Return [x, y] of the center of cell containing provided text 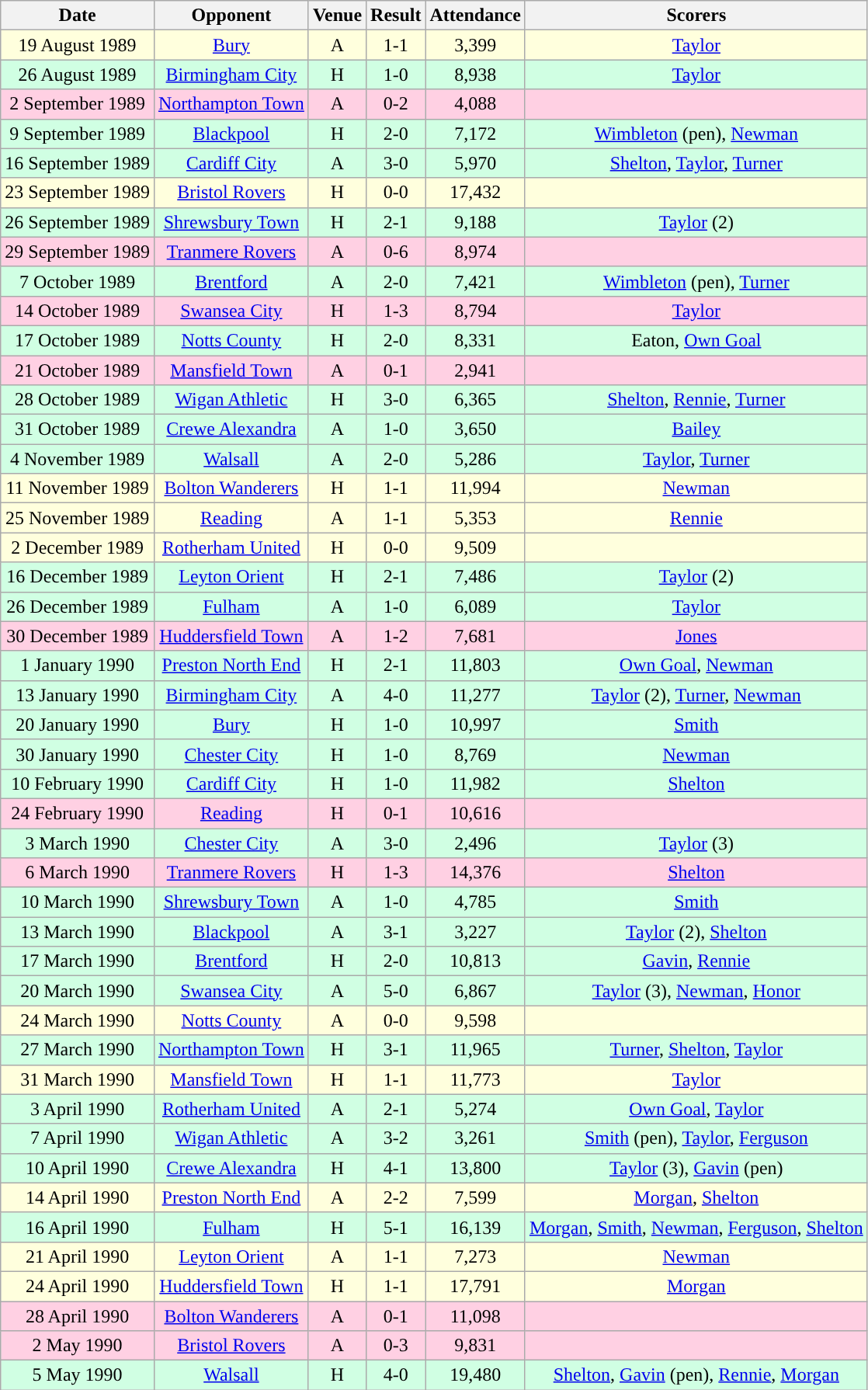
28 October 1989 [78, 400]
27 March 1990 [78, 1050]
24 April 1990 [78, 1286]
30 January 1990 [78, 754]
7 October 1989 [78, 281]
1 January 1990 [78, 665]
3-2 [396, 1138]
26 December 1989 [78, 606]
26 August 1989 [78, 75]
Venue [337, 16]
13 January 1990 [78, 695]
0-3 [396, 1346]
20 March 1990 [78, 991]
10,997 [475, 725]
3,227 [475, 932]
11,965 [475, 1050]
19 August 1989 [78, 45]
Taylor (2), Shelton [696, 932]
5,274 [475, 1109]
Taylor (3), Newman, Honor [696, 991]
8,974 [475, 252]
3,650 [475, 429]
Jones [696, 636]
16 December 1989 [78, 577]
0-6 [396, 252]
7,599 [475, 1197]
19,480 [475, 1375]
10,616 [475, 813]
7,172 [475, 134]
Turner, Shelton, Taylor [696, 1050]
4,088 [475, 104]
8,331 [475, 340]
11,994 [475, 488]
4-1 [396, 1168]
16,139 [475, 1227]
3 March 1990 [78, 843]
16 April 1990 [78, 1227]
13,800 [475, 1168]
1-2 [396, 636]
4,785 [475, 902]
28 April 1990 [78, 1316]
14,376 [475, 873]
7 April 1990 [78, 1138]
21 October 1989 [78, 370]
7,421 [475, 281]
17 March 1990 [78, 961]
5 May 1990 [78, 1375]
11,277 [475, 695]
0-2 [396, 104]
11,098 [475, 1316]
14 April 1990 [78, 1197]
7,681 [475, 636]
25 November 1989 [78, 518]
10 February 1990 [78, 784]
17,432 [475, 193]
2-2 [396, 1197]
Taylor (3) [696, 843]
17,791 [475, 1286]
14 October 1989 [78, 311]
24 February 1990 [78, 813]
3,399 [475, 45]
5-1 [396, 1227]
31 March 1990 [78, 1079]
6,867 [475, 991]
Wimbleton (pen), Turner [696, 281]
8,769 [475, 754]
23 September 1989 [78, 193]
Taylor, Turner [696, 459]
Morgan [696, 1286]
Taylor (2), Turner, Newman [696, 695]
11,773 [475, 1079]
Shelton, Taylor, Turner [696, 163]
31 October 1989 [78, 429]
10,813 [475, 961]
11,982 [475, 784]
16 September 1989 [78, 163]
Taylor (3), Gavin (pen) [696, 1168]
5,286 [475, 459]
29 September 1989 [78, 252]
5,353 [475, 518]
Shelton, Gavin (pen), Rennie, Morgan [696, 1375]
10 April 1990 [78, 1168]
8,938 [475, 75]
11 November 1989 [78, 488]
Smith (pen), Taylor, Ferguson [696, 1138]
Bailey [696, 429]
9 September 1989 [78, 134]
Scorers [696, 16]
Opponent [231, 16]
20 January 1990 [78, 725]
3 April 1990 [78, 1109]
21 April 1990 [78, 1256]
2,496 [475, 843]
24 March 1990 [78, 1020]
9,188 [475, 222]
13 March 1990 [78, 932]
2 December 1989 [78, 547]
2 May 1990 [78, 1346]
6,365 [475, 400]
26 September 1989 [78, 222]
10 March 1990 [78, 902]
9,598 [475, 1020]
Own Goal, Newman [696, 665]
4 November 1989 [78, 459]
Eaton, Own Goal [696, 340]
Wimbleton (pen), Newman [696, 134]
11,803 [475, 665]
9,831 [475, 1346]
7,486 [475, 577]
8,794 [475, 311]
Shelton, Rennie, Turner [696, 400]
Date [78, 16]
17 October 1989 [78, 340]
6,089 [475, 606]
2,941 [475, 370]
2 September 1989 [78, 104]
7,273 [475, 1256]
Rennie [696, 518]
3,261 [475, 1138]
Result [396, 16]
Attendance [475, 16]
5-0 [396, 991]
9,509 [475, 547]
Gavin, Rennie [696, 961]
5,970 [475, 163]
30 December 1989 [78, 636]
Morgan, Shelton [696, 1197]
6 March 1990 [78, 873]
Own Goal, Taylor [696, 1109]
Morgan, Smith, Newman, Ferguson, Shelton [696, 1227]
